Pinpoint the cell where the given text exists, returning its (X, Y) midpoint coordinate. 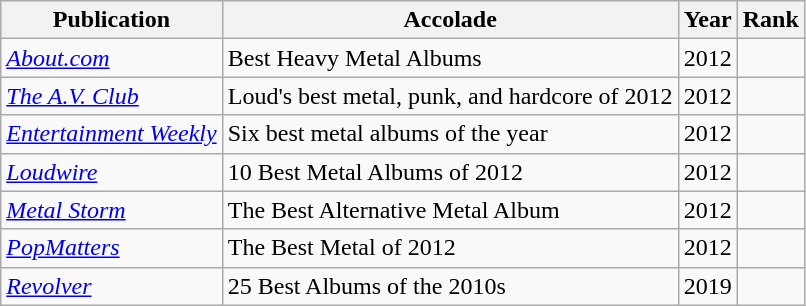
Accolade (450, 20)
Year (708, 20)
About.com (112, 58)
Publication (112, 20)
Loud's best metal, punk, and hardcore of 2012 (450, 96)
The Best Alternative Metal Album (450, 210)
Entertainment Weekly (112, 134)
Revolver (112, 286)
Best Heavy Metal Albums (450, 58)
Metal Storm (112, 210)
2019 (708, 286)
Six best metal albums of the year (450, 134)
The Best Metal of 2012 (450, 248)
25 Best Albums of the 2010s (450, 286)
The A.V. Club (112, 96)
Rank (770, 20)
PopMatters (112, 248)
10 Best Metal Albums of 2012 (450, 172)
Loudwire (112, 172)
